Determine the (X, Y) coordinate at the center of the cell enclosing the given text.  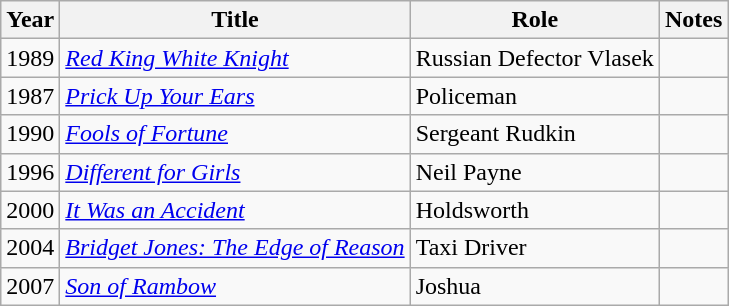
Holdsworth (534, 210)
2007 (30, 286)
2000 (30, 210)
Prick Up Your Ears (235, 96)
1989 (30, 58)
1990 (30, 134)
It Was an Accident (235, 210)
Fools of Fortune (235, 134)
2004 (30, 248)
1996 (30, 172)
Bridget Jones: The Edge of Reason (235, 248)
Role (534, 20)
Notes (693, 20)
Policeman (534, 96)
Joshua (534, 286)
Title (235, 20)
Red King White Knight (235, 58)
Taxi Driver (534, 248)
Sergeant Rudkin (534, 134)
Year (30, 20)
Son of Rambow (235, 286)
Russian Defector Vlasek (534, 58)
1987 (30, 96)
Different for Girls (235, 172)
Neil Payne (534, 172)
